From the cell containing the given text, extract its center point as (x, y) coordinate. 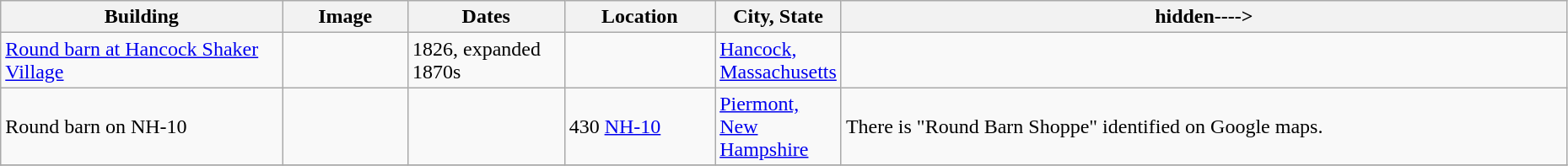
Round barn on NH-10 (142, 126)
1826, expanded 1870s (486, 61)
hidden----> (1204, 17)
Piermont, New Hampshire (779, 126)
Building (142, 17)
There is "Round Barn Shoppe" identified on Google maps. (1204, 126)
Location (639, 17)
Dates (486, 17)
Round barn at Hancock Shaker Village (142, 61)
Image (346, 17)
City, State (779, 17)
430 NH-10 (639, 126)
Hancock, Massachusetts (779, 61)
